For the text-containing cell, return its midpoint in [x, y] coordinate format. 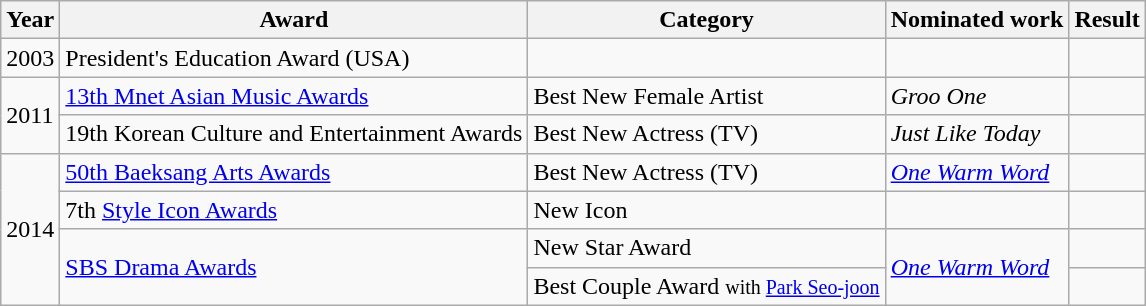
2014 [30, 229]
2003 [30, 58]
Year [30, 20]
2011 [30, 115]
President's Education Award (USA) [294, 58]
Just Like Today [977, 134]
SBS Drama Awards [294, 267]
New Icon [706, 210]
Category [706, 20]
19th Korean Culture and Entertainment Awards [294, 134]
Groo One [977, 96]
7th Style Icon Awards [294, 210]
Result [1107, 20]
New Star Award [706, 248]
Best Couple Award with Park Seo-joon [706, 286]
13th Mnet Asian Music Awards [294, 96]
Award [294, 20]
50th Baeksang Arts Awards [294, 172]
Best New Female Artist [706, 96]
Nominated work [977, 20]
